Determine the [x, y] coordinate at the center of the cell enclosing the given text.  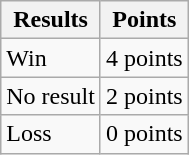
2 points [144, 96]
Results [51, 20]
No result [51, 96]
Points [144, 20]
Loss [51, 134]
4 points [144, 58]
Win [51, 58]
0 points [144, 134]
